Return (X, Y) of the center of cell containing provided text 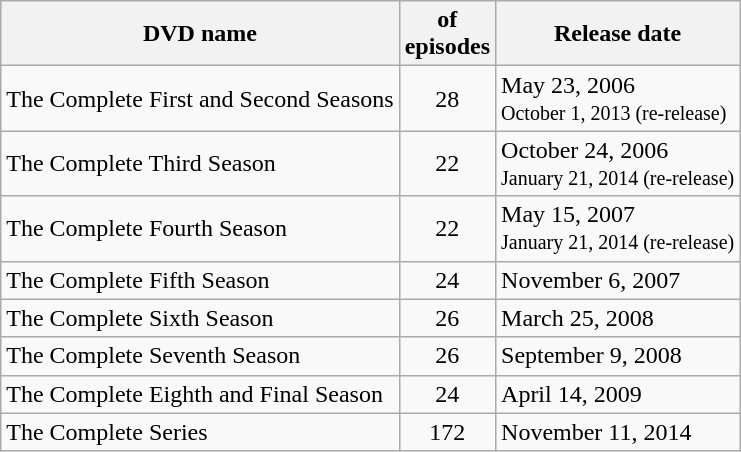
The Complete Series (200, 432)
The Complete Fifth Season (200, 280)
The Complete Eighth and Final Season (200, 394)
May 23, 2006October 1, 2013 (re-release) (618, 98)
May 15, 2007January 21, 2014 (re-release) (618, 228)
DVD name (200, 34)
The Complete First and Second Seasons (200, 98)
November 11, 2014 (618, 432)
28 (447, 98)
The Complete Third Season (200, 164)
The Complete Sixth Season (200, 318)
172 (447, 432)
Release date (618, 34)
April 14, 2009 (618, 394)
September 9, 2008 (618, 356)
The Complete Seventh Season (200, 356)
ofepisodes (447, 34)
November 6, 2007 (618, 280)
March 25, 2008 (618, 318)
October 24, 2006January 21, 2014 (re-release) (618, 164)
The Complete Fourth Season (200, 228)
